Detect which cell encompasses the target text, then output its (x, y) center coordinate. 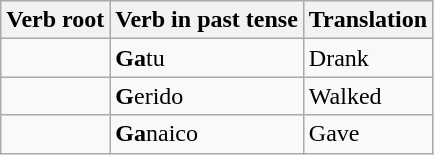
Translation (368, 20)
Gatu (207, 58)
Drank (368, 58)
Gave (368, 134)
Gerido (207, 96)
Ganaico (207, 134)
Verb root (56, 20)
Verb in past tense (207, 20)
Walked (368, 96)
